Capture the cell that displays the provided text and extract its [X, Y] central coordinate. 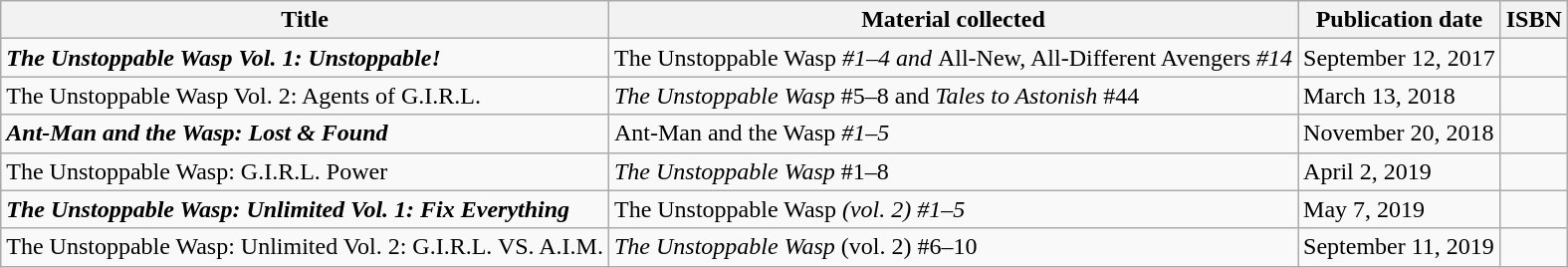
September 11, 2019 [1400, 247]
The Unstoppable Wasp (vol. 2) #6–10 [953, 247]
The Unstoppable Wasp: G.I.R.L. Power [305, 171]
Title [305, 20]
November 20, 2018 [1400, 134]
March 13, 2018 [1400, 96]
Material collected [953, 20]
The Unstoppable Wasp Vol. 1: Unstoppable! [305, 58]
The Unstoppable Wasp #5–8 and Tales to Astonish #44 [953, 96]
Ant-Man and the Wasp: Lost & Found [305, 134]
Ant-Man and the Wasp #1–5 [953, 134]
Publication date [1400, 20]
The Unstoppable Wasp: Unlimited Vol. 2: G.I.R.L. VS. A.I.M. [305, 247]
May 7, 2019 [1400, 209]
The Unstoppable Wasp (vol. 2) #1–5 [953, 209]
April 2, 2019 [1400, 171]
September 12, 2017 [1400, 58]
ISBN [1533, 20]
The Unstoppable Wasp #1–4 and All-New, All-Different Avengers #14 [953, 58]
The Unstoppable Wasp Vol. 2: Agents of G.I.R.L. [305, 96]
The Unstoppable Wasp #1–8 [953, 171]
The Unstoppable Wasp: Unlimited Vol. 1: Fix Everything [305, 209]
